Scan for the cell matching the given text and deliver its (x, y) coordinate at center. 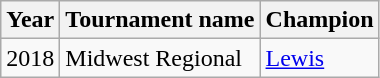
Champion (320, 20)
2018 (30, 58)
Midwest Regional (160, 58)
Tournament name (160, 20)
Lewis (320, 58)
Year (30, 20)
